Return (x, y) of the center of cell containing provided text 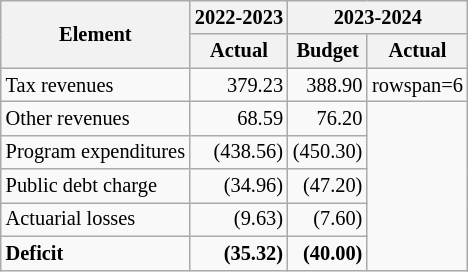
Budget (328, 51)
(450.30) (328, 152)
2023-2024 (378, 17)
Element (96, 34)
(34.96) (239, 186)
(438.56) (239, 152)
Tax revenues (96, 85)
Other revenues (96, 118)
Deficit (96, 253)
Actuarial losses (96, 219)
76.20 (328, 118)
2022-2023 (239, 17)
rowspan=6 (417, 85)
388.90 (328, 85)
Public debt charge (96, 186)
379.23 (239, 85)
68.59 (239, 118)
(47.20) (328, 186)
(9.63) (239, 219)
(35.32) (239, 253)
(7.60) (328, 219)
(40.00) (328, 253)
Program expenditures (96, 152)
